Capture the cell that displays the provided text and extract its [x, y] central coordinate. 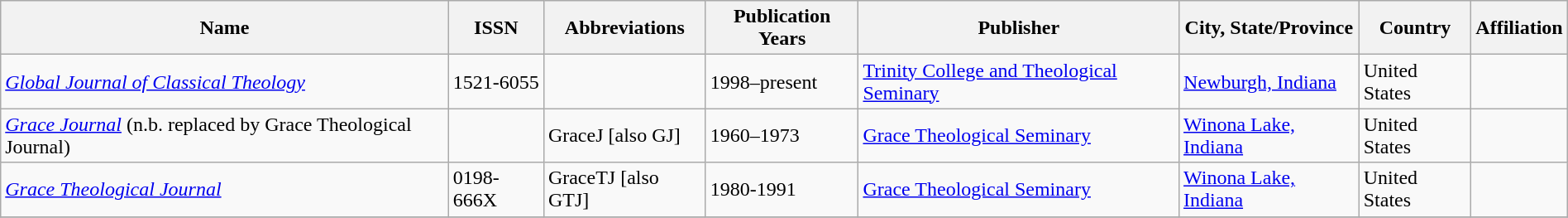
Name [225, 28]
City, State/Province [1269, 28]
Publisher [1019, 28]
1960–1973 [782, 136]
0198-666X [496, 189]
Abbreviations [624, 28]
1980-1991 [782, 189]
Newburgh, Indiana [1269, 81]
Grace Theological Journal [225, 189]
ISSN [496, 28]
Country [1415, 28]
1521-6055 [496, 81]
Trinity College and Theological Seminary [1019, 81]
Grace Journal (n.b. replaced by Grace Theological Journal) [225, 136]
GraceTJ [also GTJ] [624, 189]
Publication Years [782, 28]
Affiliation [1519, 28]
GraceJ [also GJ] [624, 136]
1998–present [782, 81]
Global Journal of Classical Theology [225, 81]
